Locate the cell with the specified text and output its [X, Y] center coordinate. 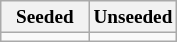
Seeded [45, 17]
Unseeded [133, 17]
